Identify which cell holds the provided text, then report its [x, y] central coordinate. 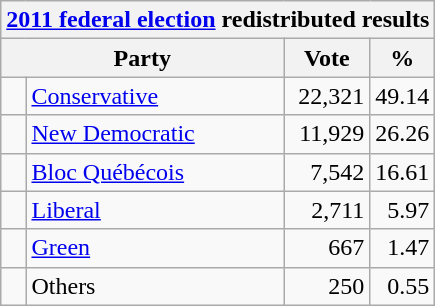
Liberal [155, 210]
11,929 [327, 134]
Others [155, 286]
Conservative [155, 96]
16.61 [402, 172]
Vote [327, 58]
26.26 [402, 134]
2011 federal election redistributed results [218, 20]
250 [327, 286]
Green [155, 248]
New Democratic [155, 134]
Party [142, 58]
7,542 [327, 172]
0.55 [402, 286]
5.97 [402, 210]
Bloc Québécois [155, 172]
49.14 [402, 96]
2,711 [327, 210]
% [402, 58]
1.47 [402, 248]
22,321 [327, 96]
667 [327, 248]
